Locate the cell with the specified text and output its (X, Y) center coordinate. 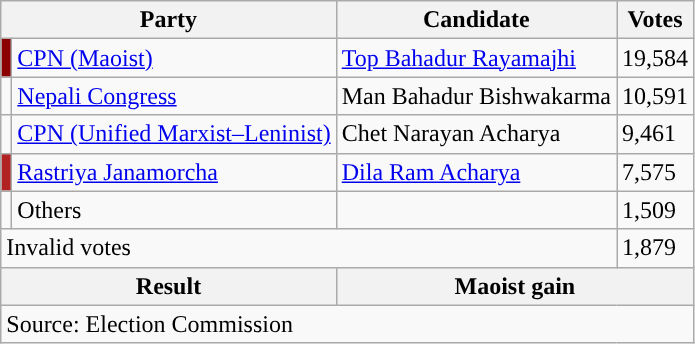
Candidate (476, 20)
Source: Election Commission (348, 324)
10,591 (656, 96)
Top Bahadur Rayamajhi (476, 58)
Votes (656, 20)
Invalid votes (309, 248)
CPN (Unified Marxist–Leninist) (174, 134)
Result (168, 286)
Party (168, 20)
1,509 (656, 210)
19,584 (656, 58)
CPN (Maoist) (174, 58)
Rastriya Janamorcha (174, 172)
Nepali Congress (174, 96)
Maoist gain (514, 286)
1,879 (656, 248)
Dila Ram Acharya (476, 172)
9,461 (656, 134)
Others (174, 210)
Man Bahadur Bishwakarma (476, 96)
7,575 (656, 172)
Chet Narayan Acharya (476, 134)
